Return (x, y) of the center of cell containing provided text 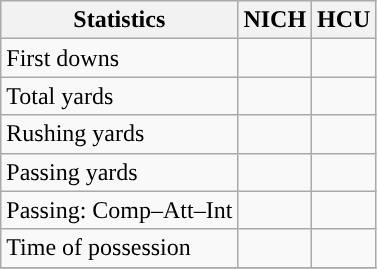
Passing yards (120, 172)
Passing: Comp–Att–Int (120, 210)
First downs (120, 58)
Time of possession (120, 248)
Rushing yards (120, 134)
HCU (344, 20)
Total yards (120, 96)
Statistics (120, 20)
NICH (275, 20)
